Provide the [x, y] coordinate of the cell's center where the given text is located.  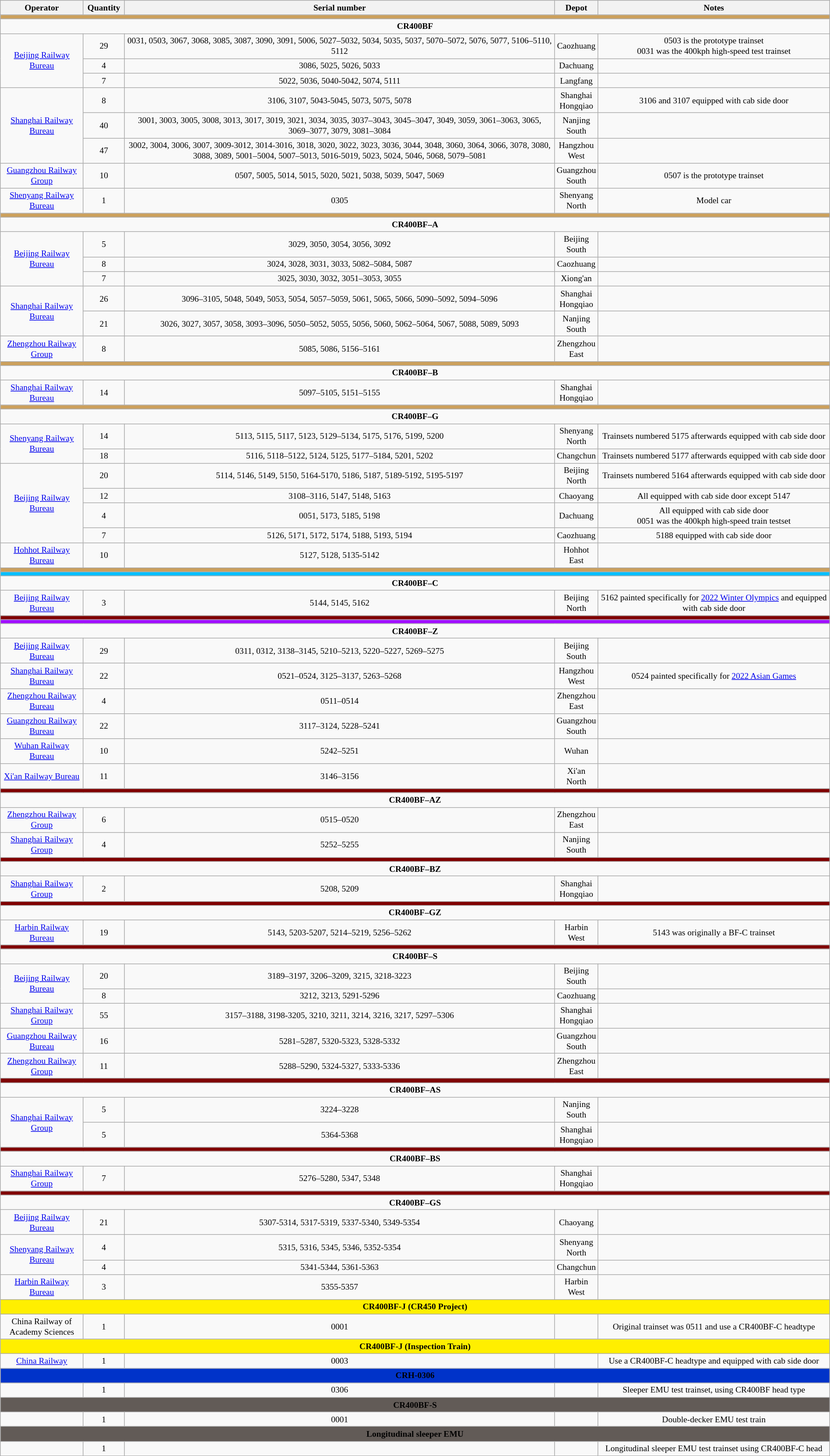
5143 was originally a BF-C trainset [714, 933]
CR400BF [415, 26]
Original trainset was 0511 and use a CR400BF-C headtype [714, 1327]
6 [104, 820]
Longitudinal sleeper EMU test trainset using CR400BF-C head [714, 1449]
5116, 5118–5122, 5124, 5125, 5177–5184, 5201, 5202 [340, 456]
5022, 5036, 5040-5042, 5074, 5111 [340, 81]
5085, 5086, 5156–5161 [340, 349]
0051, 5173, 5185, 5198 [340, 516]
Trainsets numbered 5177 afterwards equipped with cab side door [714, 456]
5252–5255 [340, 845]
Operator [42, 8]
0003 [340, 1361]
CR400BF–BS [415, 1159]
0031, 0503, 3067, 3068, 3085, 3087, 3090, 3091, 5006, 5027–5032, 5034, 5035, 5037, 5070–5072, 5076, 5077, 5106–5110, 5112 [340, 46]
Sleeper EMU test trainset, using CR400BF head type [714, 1390]
Serial number [340, 8]
2 [104, 889]
Double-decker EMU test train [714, 1420]
5126, 5171, 5172, 5174, 5188, 5193, 5194 [340, 535]
Hohhot Railway Bureau [42, 555]
5281–5287, 5320-5323, 5328-5332 [340, 1040]
16 [104, 1040]
Notes [714, 8]
CR400BF–BZ [415, 869]
5114, 5146, 5149, 5150, 5164-5170, 5186, 5187, 5189-5192, 5195-5197 [340, 476]
5276–5280, 5347, 5348 [340, 1179]
3157–3188, 3198-3205, 3210, 3211, 3214, 3216, 3217, 5297–5306 [340, 1016]
3096–3105, 5048, 5049, 5053, 5054, 5057–5059, 5061, 5065, 5066, 5090–5092, 5094–5096 [340, 299]
CR400BF–S [415, 956]
CR400BF–AZ [415, 800]
CR400BF–G [415, 416]
CR400BF–GS [415, 1202]
5242–5251 [340, 751]
0305 [340, 201]
CR400BF–GZ [415, 913]
5162 painted specifically for 2022 Winter Olympics and equipped with cab side door [714, 603]
5364-5368 [340, 1135]
55 [104, 1016]
3086, 5025, 5026, 5033 [340, 66]
CR400BF–B [415, 372]
5208, 5209 [340, 889]
Xi'an North [576, 776]
Xi'an Railway Bureau [42, 776]
0524 painted specifically for 2022 Asian Games [714, 676]
Hohhot East [576, 555]
CR400BF-J (Inspection Train) [415, 1346]
5144, 5145, 5162 [340, 603]
Depot [576, 8]
3106 and 3107 equipped with cab side door [714, 100]
0521–0524, 3125–3137, 5263–5268 [340, 676]
0507 is the prototype trainset [714, 175]
3108–3116, 5147, 5148, 5163 [340, 496]
All equipped with cab side door except 5147 [714, 496]
CR400BF–Z [415, 631]
5188 equipped with cab side door [714, 535]
Quantity [104, 8]
Wuhan Railway Bureau [42, 751]
Model car [714, 201]
40 [104, 125]
3106, 3107, 5043-5045, 5073, 5075, 5078 [340, 100]
Use a CR400BF-C headtype and equipped with cab side door [714, 1361]
3001, 3003, 3005, 3008, 3013, 3017, 3019, 3021, 3034, 3035, 3037–3043, 3045–3047, 3049, 3059, 3061–3063, 3065, 3069–3077, 3079, 3081–3084 [340, 125]
47 [104, 151]
3224–3228 [340, 1110]
0311, 0312, 3138–3145, 5210–5213, 5220–5227, 5269–5275 [340, 651]
5307-5314, 5317-5319, 5337-5340, 5349-5354 [340, 1222]
China Railway [42, 1361]
Xiong'an [576, 279]
0507, 5005, 5014, 5015, 5020, 5021, 5038, 5039, 5047, 5069 [340, 175]
5097–5105, 5151–5155 [340, 392]
12 [104, 496]
0511–0514 [340, 701]
3189–3197, 3206–3209, 3215, 3218-3223 [340, 976]
5315, 5316, 5345, 5346, 5352-5354 [340, 1247]
CR400BF–C [415, 583]
3212, 3213, 5291-5296 [340, 996]
CR400BF–A [415, 224]
3025, 3030, 3032, 3051–3053, 3055 [340, 279]
Zhengzhou Railway Bureau [42, 701]
Guangzhou Railway Group [42, 175]
5143, 5203-5207, 5214–5219, 5256–5262 [340, 933]
3024, 3028, 3031, 3033, 5082–5084, 5087 [340, 264]
0306 [340, 1390]
CR400BF-J (CR450 Project) [415, 1307]
5127, 5128, 5135-5142 [340, 555]
Wuhan [576, 751]
18 [104, 456]
Trainsets numbered 5175 afterwards equipped with cab side door [714, 436]
Longitudinal sleeper EMU [415, 1434]
CR400BF-S [415, 1405]
3029, 3050, 3054, 3056, 3092 [340, 244]
5113, 5115, 5117, 5123, 5129–5134, 5175, 5176, 5199, 5200 [340, 436]
China Railway of Academy Sciences [42, 1327]
0503 is the prototype trainset0031 was the 400kph high-speed test trainset [714, 46]
3146–3156 [340, 776]
Trainsets numbered 5164 afterwards equipped with cab side door [714, 476]
5288–5290, 5324-5327, 5333-5336 [340, 1066]
26 [104, 299]
3026, 3027, 3057, 3058, 3093–3096, 5050–5052, 5055, 5056, 5060, 5062–5064, 5067, 5088, 5089, 5093 [340, 324]
3117–3124, 5228–5241 [340, 726]
Langfang [576, 81]
19 [104, 933]
CRH-0306 [415, 1376]
All equipped with cab side door0051 was the 400kph high-speed train testset [714, 516]
5355-5357 [340, 1287]
0515–0520 [340, 820]
5341-5344, 5361-5363 [340, 1267]
CR400BF–AS [415, 1089]
